Capture the cell that displays the provided text and extract its [x, y] central coordinate. 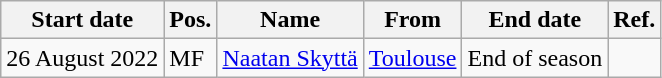
Toulouse [412, 58]
MF [190, 58]
From [412, 20]
26 August 2022 [82, 58]
Start date [82, 20]
Naatan Skyttä [290, 58]
Pos. [190, 20]
Ref. [634, 20]
End date [535, 20]
Name [290, 20]
End of season [535, 58]
